Search for the cell housing the specified text and yield its [x, y] center coordinate. 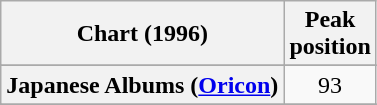
93 [330, 85]
Japanese Albums (Oricon) [142, 85]
Chart (1996) [142, 34]
Peakposition [330, 34]
